Scan for the cell matching the given text and deliver its [x, y] coordinate at center. 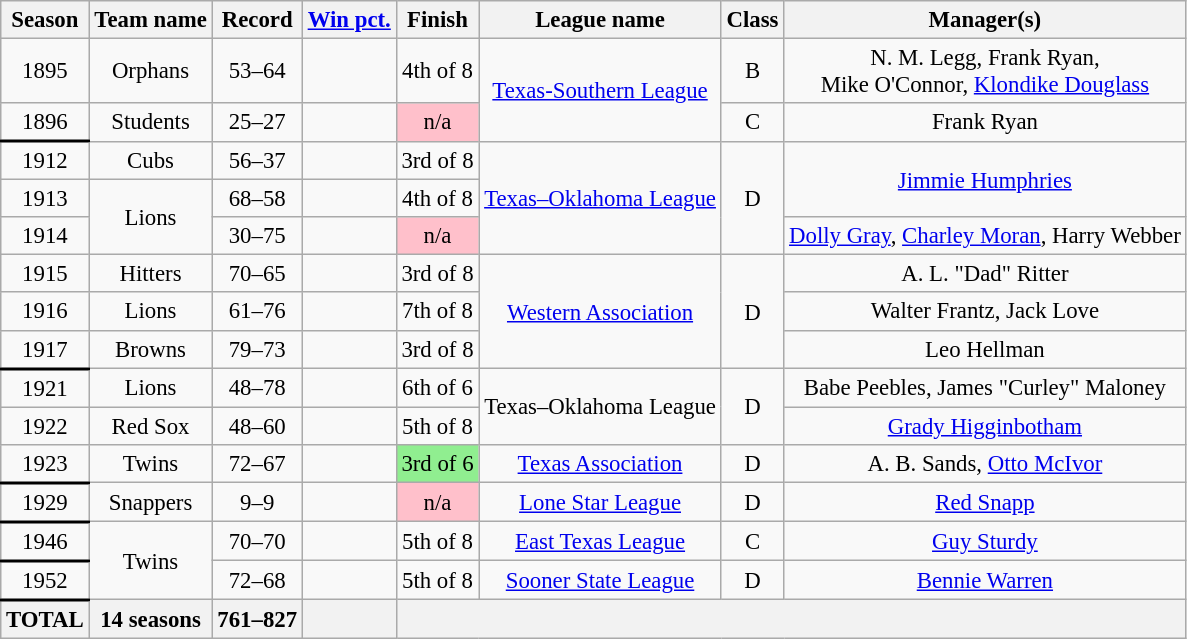
Orphans [150, 72]
Jimmie Humphries [985, 179]
Cubs [150, 160]
Finish [438, 20]
A. B. Sands, Otto McIvor [985, 463]
Snappers [150, 502]
N. M. Legg, Frank Ryan,Mike O'Connor, Klondike Douglass [985, 72]
1915 [45, 274]
56–37 [257, 160]
25–27 [257, 122]
Sooner State League [600, 580]
League name [600, 20]
TOTAL [45, 619]
Leo Hellman [985, 349]
Record [257, 20]
48–78 [257, 388]
53–64 [257, 72]
Lone Star League [600, 502]
48–60 [257, 426]
Season [45, 20]
Bennie Warren [985, 580]
Win pct. [349, 20]
1923 [45, 463]
3rd of 6 [438, 463]
1921 [45, 388]
Grady Higginbotham [985, 426]
1912 [45, 160]
1916 [45, 312]
14 seasons [150, 619]
Texas-Southern League [600, 90]
1946 [45, 542]
Red Snapp [985, 502]
70–70 [257, 542]
1914 [45, 236]
72–67 [257, 463]
Team name [150, 20]
Browns [150, 349]
70–65 [257, 274]
Walter Frantz, Jack Love [985, 312]
1952 [45, 580]
Frank Ryan [985, 122]
Western Association [600, 312]
B [752, 72]
1929 [45, 502]
East Texas League [600, 542]
Manager(s) [985, 20]
6th of 6 [438, 388]
761–827 [257, 619]
1896 [45, 122]
68–58 [257, 199]
72–68 [257, 580]
1917 [45, 349]
Hitters [150, 274]
1895 [45, 72]
Dolly Gray, Charley Moran, Harry Webber [985, 236]
7th of 8 [438, 312]
Babe Peebles, James "Curley" Maloney [985, 388]
79–73 [257, 349]
A. L. "Dad" Ritter [985, 274]
9–9 [257, 502]
Texas Association [600, 463]
Guy Sturdy [985, 542]
61–76 [257, 312]
1913 [45, 199]
Students [150, 122]
30–75 [257, 236]
Class [752, 20]
1922 [45, 426]
Red Sox [150, 426]
